Search for the cell housing the specified text and yield its [X, Y] center coordinate. 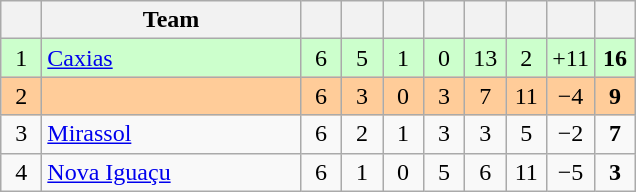
−5 [571, 172]
Mirassol [172, 134]
Caxias [172, 58]
Nova Iguaçu [172, 172]
13 [486, 58]
−2 [571, 134]
−4 [571, 96]
16 [614, 58]
4 [22, 172]
+11 [571, 58]
9 [614, 96]
Team [172, 20]
